From the cell containing the given text, extract its center point as (x, y) coordinate. 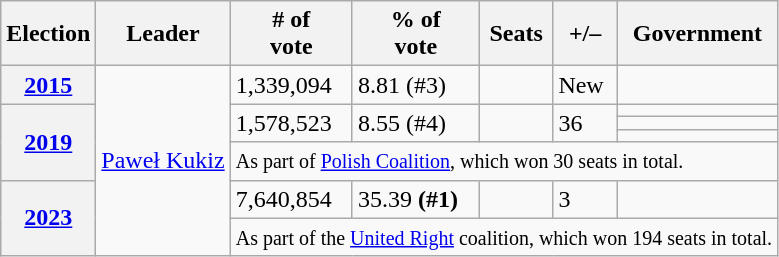
Government (697, 34)
8.81 (#3) (416, 85)
2023 (48, 218)
1,339,094 (291, 85)
36 (585, 123)
1,578,523 (291, 123)
Seats (516, 34)
As part of Polish Coalition, which won 30 seats in total. (504, 161)
3 (585, 199)
As part of the United Right coalition, which won 194 seats in total. (504, 237)
# ofvote (291, 34)
Paweł Kukiz (163, 161)
2019 (48, 142)
+/– (585, 34)
35.39 (#1) (416, 199)
Leader (163, 34)
8.55 (#4) (416, 123)
2015 (48, 85)
7,640,854 (291, 199)
Election (48, 34)
New (585, 85)
% ofvote (416, 34)
